Extract the [x, y] coordinate from the center of the cell holding the provided text.  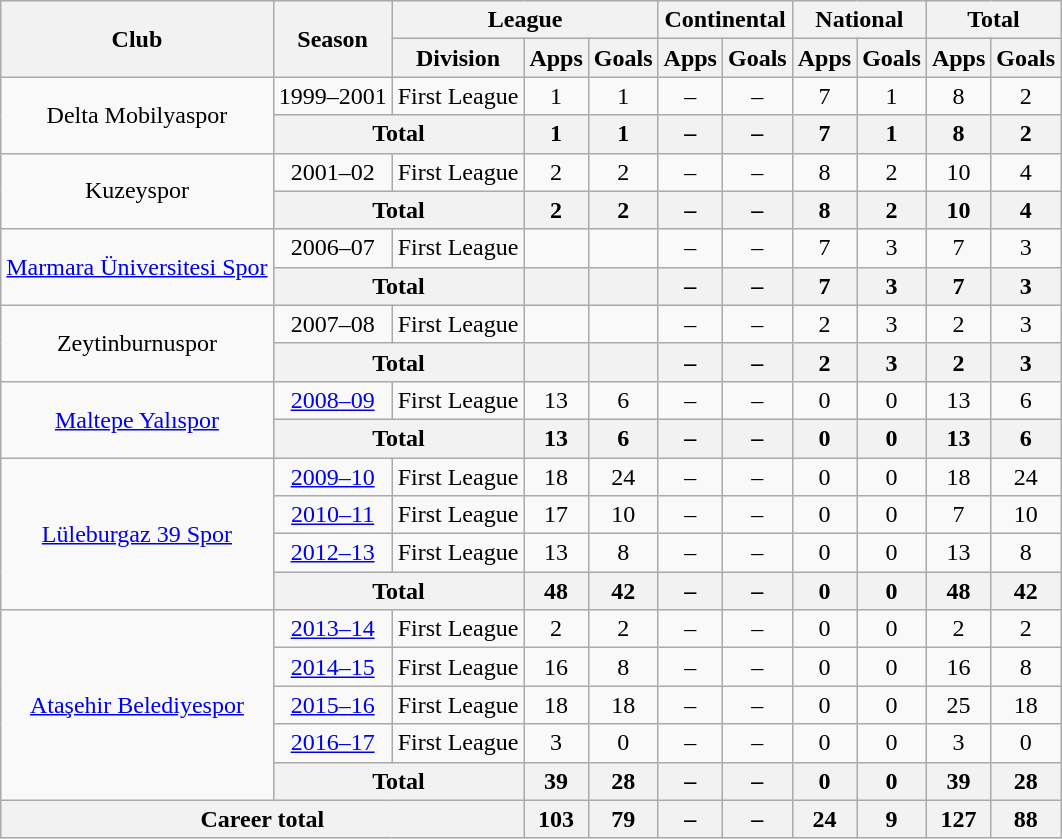
2010–11 [332, 515]
2013–14 [332, 629]
127 [958, 819]
2001–02 [332, 172]
9 [892, 819]
88 [1026, 819]
2008–09 [332, 400]
103 [556, 819]
Maltepe Yalıspor [137, 419]
Delta Mobilyaspor [137, 115]
2014–15 [332, 667]
Continental [725, 20]
2015–16 [332, 705]
Zeytinburnuspor [137, 343]
Marmara Üniversitesi Spor [137, 267]
League [525, 20]
Club [137, 39]
25 [958, 705]
2012–13 [332, 553]
2009–10 [332, 477]
79 [623, 819]
Career total [262, 819]
Kuzeyspor [137, 191]
1999–2001 [332, 96]
Lüleburgaz 39 Spor [137, 534]
Ataşehir Belediyespor [137, 705]
2007–08 [332, 324]
17 [556, 515]
Division [458, 58]
Season [332, 39]
2006–07 [332, 248]
2016–17 [332, 743]
National [859, 20]
